Find where the given text appears and provide that cell's center as (X, Y) coordinate. 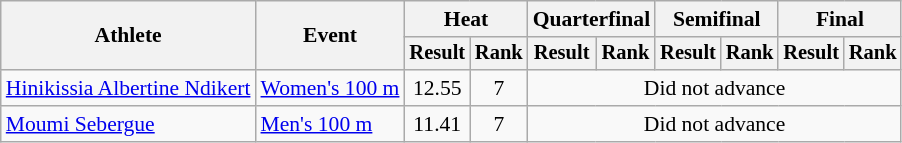
Moumi Sebergue (128, 124)
Event (330, 36)
Women's 100 m (330, 88)
Quarterfinal (592, 19)
Final (840, 19)
12.55 (437, 88)
Hinikissia Albertine Ndikert (128, 88)
Semifinal (716, 19)
Athlete (128, 36)
11.41 (437, 124)
Men's 100 m (330, 124)
Heat (466, 19)
